Pinpoint the cell where the given text exists, returning its [x, y] midpoint coordinate. 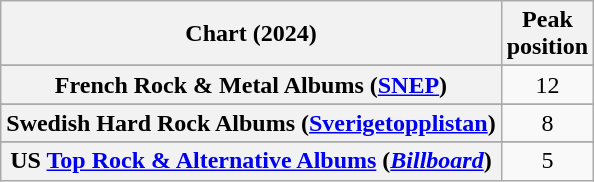
US Top Rock & Alternative Albums (Billboard) [251, 161]
Chart (2024) [251, 34]
Swedish Hard Rock Albums (Sverigetopplistan) [251, 123]
French Rock & Metal Albums (SNEP) [251, 85]
5 [547, 161]
12 [547, 85]
Peakposition [547, 34]
8 [547, 123]
